Return the [x, y] coordinate for the center point of the cell that contains the specified text.  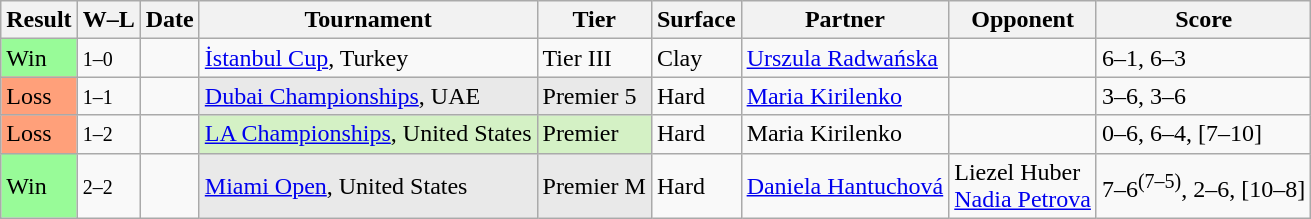
6–1, 6–3 [1203, 58]
1–2 [108, 134]
Tournament [368, 20]
Miami Open, United States [368, 186]
Date [170, 20]
Liezel Huber Nadia Petrova [1023, 186]
Tier III [594, 58]
Premier 5 [594, 96]
Premier M [594, 186]
Result [39, 20]
1–1 [108, 96]
0–6, 6–4, [7–10] [1203, 134]
1–0 [108, 58]
Partner [845, 20]
7–6(7–5), 2–6, [10–8] [1203, 186]
Premier [594, 134]
2–2 [108, 186]
3–6, 3–6 [1203, 96]
Tier [594, 20]
Surface [696, 20]
Opponent [1023, 20]
W–L [108, 20]
Clay [696, 58]
Daniela Hantuchová [845, 186]
Urszula Radwańska [845, 58]
Dubai Championships, UAE [368, 96]
LA Championships, United States [368, 134]
İstanbul Cup, Turkey [368, 58]
Score [1203, 20]
